For the text-containing cell, return its midpoint in [x, y] coordinate format. 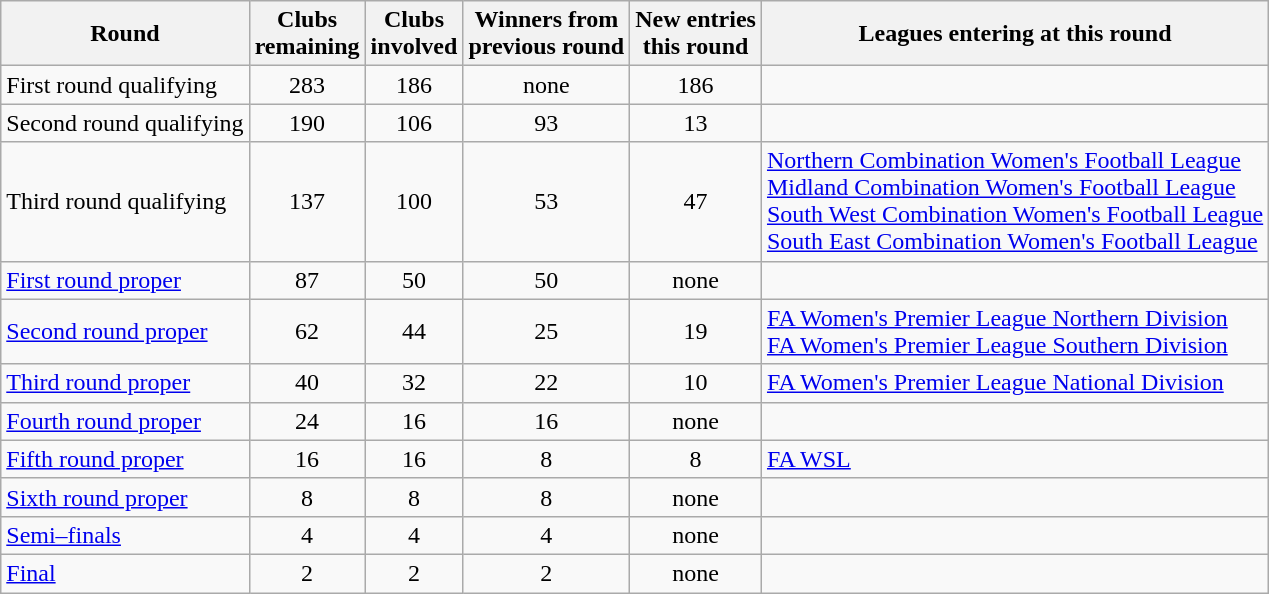
25 [546, 332]
24 [307, 421]
Third round qualifying [125, 202]
First round proper [125, 280]
32 [414, 383]
87 [307, 280]
Third round proper [125, 383]
Sixth round proper [125, 497]
Clubsinvolved [414, 34]
13 [696, 123]
44 [414, 332]
New entriesthis round [696, 34]
283 [307, 85]
Final [125, 573]
Leagues entering at this round [1014, 34]
10 [696, 383]
FA WSL [1014, 459]
106 [414, 123]
Fifth round proper [125, 459]
53 [546, 202]
FA Women's Premier League National Division [1014, 383]
First round qualifying [125, 85]
40 [307, 383]
Fourth round proper [125, 421]
Second round proper [125, 332]
Semi–finals [125, 535]
62 [307, 332]
FA Women's Premier League Northern DivisionFA Women's Premier League Southern Division [1014, 332]
Second round qualifying [125, 123]
Clubsremaining [307, 34]
Round [125, 34]
190 [307, 123]
22 [546, 383]
100 [414, 202]
93 [546, 123]
47 [696, 202]
137 [307, 202]
19 [696, 332]
Winners fromprevious round [546, 34]
